Locate the cell with the specified text and output its (X, Y) center coordinate. 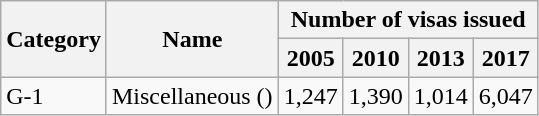
Number of visas issued (408, 20)
Name (192, 39)
1,247 (310, 96)
Category (54, 39)
6,047 (506, 96)
2005 (310, 58)
2013 (440, 58)
1,014 (440, 96)
2010 (376, 58)
G-1 (54, 96)
1,390 (376, 96)
2017 (506, 58)
Miscellaneous () (192, 96)
